Capture the cell that displays the provided text and extract its (x, y) central coordinate. 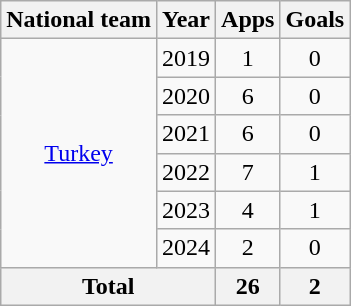
2020 (186, 96)
2023 (186, 210)
Goals (315, 20)
2024 (186, 248)
Total (108, 286)
National team (79, 20)
4 (248, 210)
Turkey (79, 153)
Apps (248, 20)
2021 (186, 134)
Year (186, 20)
7 (248, 172)
26 (248, 286)
2022 (186, 172)
2019 (186, 58)
